Identify which cell holds the provided text, then report its [X, Y] central coordinate. 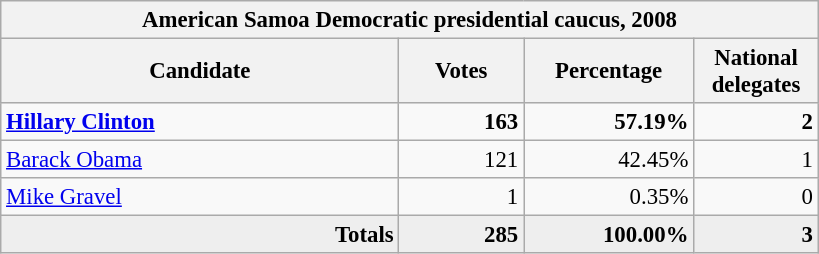
Votes [462, 72]
285 [462, 235]
121 [462, 160]
Percentage [609, 72]
Totals [200, 235]
100.00% [609, 235]
0.35% [609, 197]
Hillary Clinton [200, 122]
57.19% [609, 122]
Candidate [200, 72]
163 [462, 122]
Barack Obama [200, 160]
2 [756, 122]
Mike Gravel [200, 197]
National delegates [756, 72]
3 [756, 235]
American Samoa Democratic presidential caucus, 2008 [410, 20]
0 [756, 197]
42.45% [609, 160]
